Return [X, Y] of the center of cell containing provided text 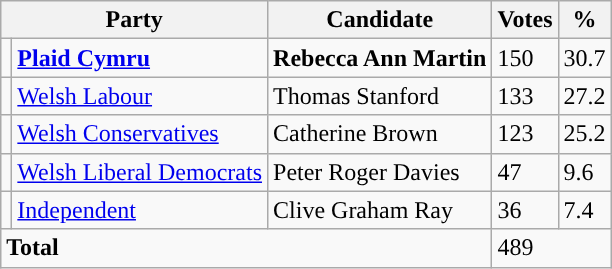
30.7 [584, 58]
47 [525, 172]
133 [525, 96]
7.4 [584, 210]
27.2 [584, 96]
Plaid Cymru [140, 58]
150 [525, 58]
Independent [140, 210]
Party [134, 20]
36 [525, 210]
Welsh Liberal Democrats [140, 172]
9.6 [584, 172]
Total [246, 248]
Rebecca Ann Martin [380, 58]
Welsh Conservatives [140, 134]
Thomas Stanford [380, 96]
Candidate [380, 20]
Welsh Labour [140, 96]
Clive Graham Ray [380, 210]
Peter Roger Davies [380, 172]
Catherine Brown [380, 134]
Votes [525, 20]
25.2 [584, 134]
% [584, 20]
123 [525, 134]
489 [552, 248]
